Find where the given text appears and provide that cell's center as (x, y) coordinate. 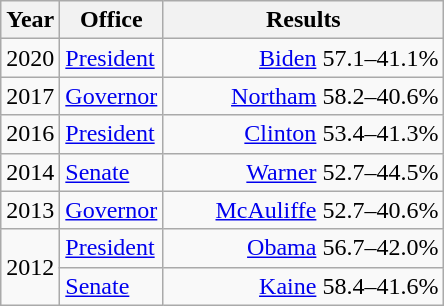
Obama 56.7–42.0% (304, 248)
2013 (30, 210)
Biden 57.1–41.1% (304, 58)
Northam 58.2–40.6% (304, 96)
2012 (30, 267)
Results (304, 20)
2020 (30, 58)
2014 (30, 172)
Office (112, 20)
Year (30, 20)
Kaine 58.4–41.6% (304, 286)
2016 (30, 134)
McAuliffe 52.7–40.6% (304, 210)
Warner 52.7–44.5% (304, 172)
2017 (30, 96)
Clinton 53.4–41.3% (304, 134)
